Search for the cell housing the specified text and yield its [x, y] center coordinate. 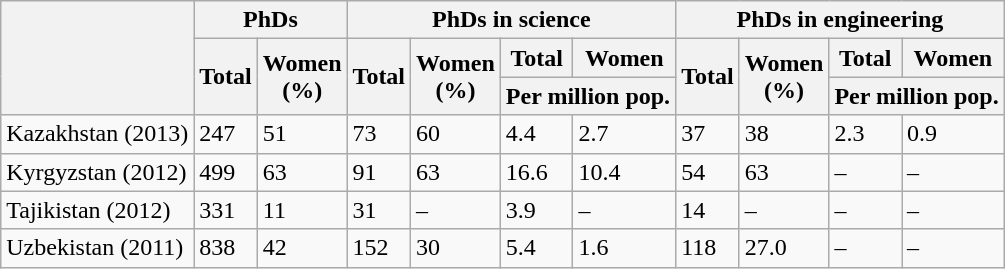
PhDs in engineering [840, 20]
11 [302, 210]
2.3 [866, 134]
331 [226, 210]
51 [302, 134]
PhDs in science [512, 20]
838 [226, 248]
152 [379, 248]
0.9 [954, 134]
3.9 [536, 210]
60 [456, 134]
2.7 [624, 134]
38 [784, 134]
4.4 [536, 134]
Tajikistan (2012) [98, 210]
PhDs [270, 20]
247 [226, 134]
499 [226, 172]
27.0 [784, 248]
54 [708, 172]
73 [379, 134]
14 [708, 210]
1.6 [624, 248]
5.4 [536, 248]
42 [302, 248]
91 [379, 172]
Kyrgyzstan (2012) [98, 172]
118 [708, 248]
10.4 [624, 172]
30 [456, 248]
37 [708, 134]
31 [379, 210]
Uzbekistan (2011) [98, 248]
16.6 [536, 172]
Kazakhstan (2013) [98, 134]
